From the cell containing the given text, extract its center point as (X, Y) coordinate. 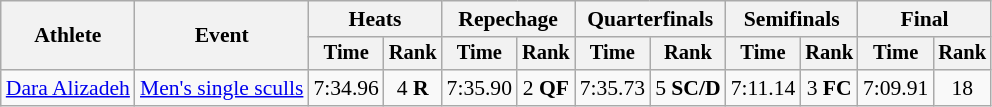
4 R (413, 88)
Repechage (508, 19)
Semifinals (792, 19)
5 SC/D (688, 88)
2 QF (546, 88)
Men's single sculls (222, 88)
7:11.14 (764, 88)
7:34.96 (346, 88)
Event (222, 36)
Heats (374, 19)
18 (962, 88)
3 FC (829, 88)
Quarterfinals (650, 19)
7:09.91 (896, 88)
Athlete (68, 36)
Dara Alizadeh (68, 88)
7:35.90 (480, 88)
7:35.73 (612, 88)
Final (924, 19)
